Capture the cell that displays the provided text and extract its (X, Y) central coordinate. 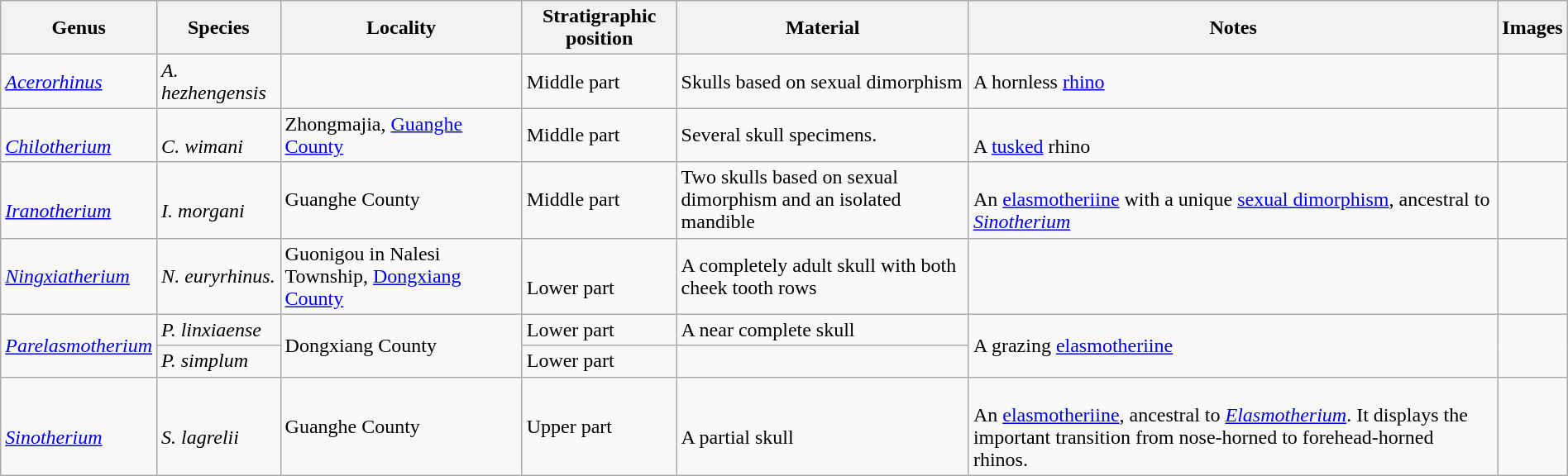
Stratigraphic position (599, 28)
Acerorhinus (79, 81)
Upper part (599, 426)
Several skull specimens. (822, 136)
A partial skull (822, 426)
Iranotherium (79, 200)
Locality (401, 28)
Guonigou in Nalesi Township, Dongxiang County (401, 276)
S. lagrelii (218, 426)
Skulls based on sexual dimorphism (822, 81)
Two skulls based on sexual dimorphism and an isolated mandible (822, 200)
Images (1532, 28)
P. linxiaense (218, 330)
Notes (1232, 28)
A. hezhengensis (218, 81)
I. morgani (218, 200)
A hornless rhino (1232, 81)
Material (822, 28)
A tusked rhino (1232, 136)
Chilotherium (79, 136)
C. wimani (218, 136)
Zhongmajia, Guanghe County (401, 136)
Ningxiatherium (79, 276)
An elasmotheriine with a unique sexual dimorphism, ancestral to Sinotherium (1232, 200)
N. euryrhinus. (218, 276)
Species (218, 28)
A grazing elasmotheriine (1232, 345)
Genus (79, 28)
An elasmotheriine, ancestral to Elasmotherium. It displays the important transition from nose-horned to forehead-horned rhinos. (1232, 426)
Dongxiang County (401, 345)
Parelasmotherium (79, 345)
A completely adult skull with both cheek tooth rows (822, 276)
P. simplum (218, 361)
Sinotherium (79, 426)
A near complete skull (822, 330)
